Scan for the cell matching the given text and deliver its [X, Y] coordinate at center. 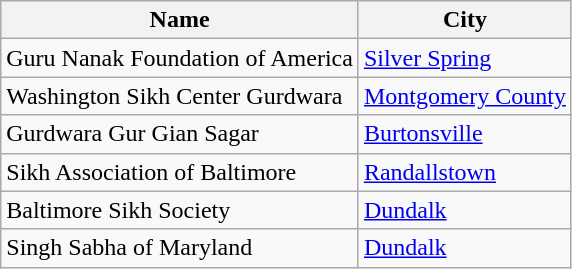
Gurdwara Gur Gian Sagar [180, 134]
Name [180, 20]
Burtonsville [464, 134]
Silver Spring [464, 58]
Montgomery County [464, 96]
Sikh Association of Baltimore [180, 172]
Randallstown [464, 172]
Guru Nanak Foundation of America [180, 58]
Baltimore Sikh Society [180, 210]
City [464, 20]
Singh Sabha of Maryland [180, 248]
Washington Sikh Center Gurdwara [180, 96]
